Identify which cell holds the provided text, then report its [X, Y] central coordinate. 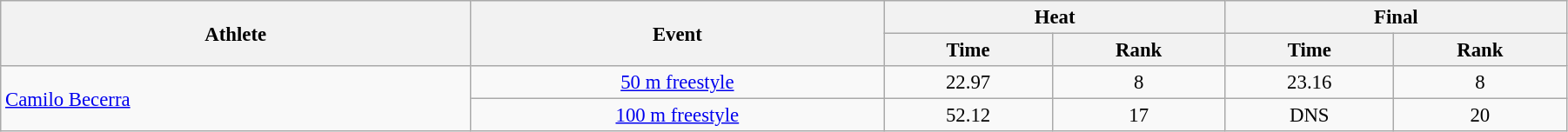
Athlete [236, 33]
52.12 [968, 115]
Final [1396, 17]
22.97 [968, 82]
17 [1138, 115]
Event [677, 33]
DNS [1309, 115]
100 m freestyle [677, 115]
Camilo Becerra [236, 99]
Heat [1055, 17]
20 [1479, 115]
23.16 [1309, 82]
50 m freestyle [677, 82]
